Capture the cell that displays the provided text and extract its [X, Y] central coordinate. 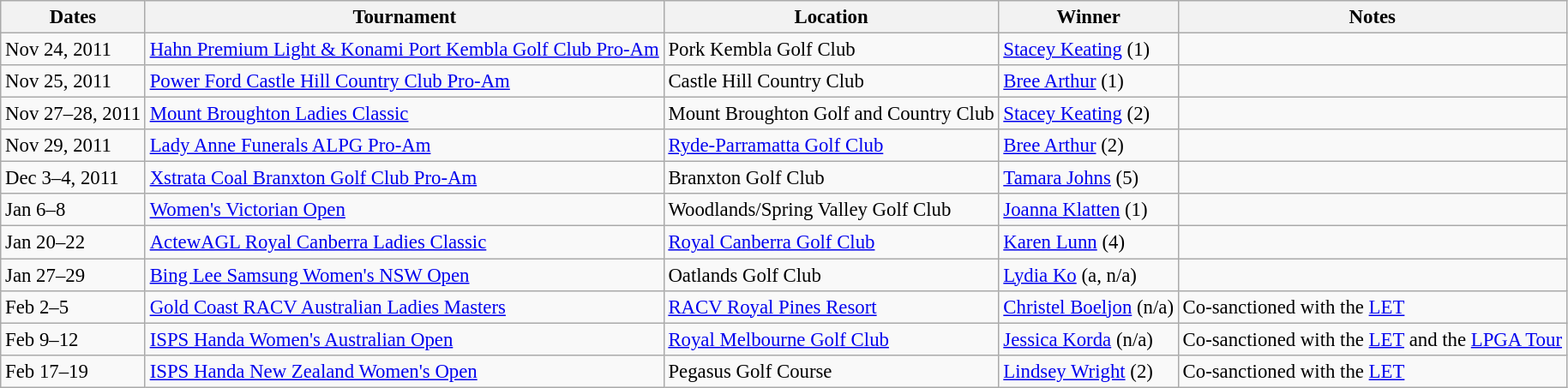
Jan 27–29 [74, 275]
Jan 6–8 [74, 210]
Mount Broughton Ladies Classic [405, 114]
Stacey Keating (1) [1089, 50]
RACV Royal Pines Resort [832, 307]
Mount Broughton Golf and Country Club [832, 114]
Gold Coast RACV Australian Ladies Masters [405, 307]
Dec 3–4, 2011 [74, 178]
Karen Lunn (4) [1089, 242]
Joanna Klatten (1) [1089, 210]
Bree Arthur (1) [1089, 81]
Co-sanctioned with the LET and the LPGA Tour [1372, 339]
Woodlands/Spring Valley Golf Club [832, 210]
Hahn Premium Light & Konami Port Kembla Golf Club Pro-Am [405, 50]
Xstrata Coal Branxton Golf Club Pro-Am [405, 178]
Feb 2–5 [74, 307]
Feb 17–19 [74, 371]
ISPS Handa New Zealand Women's Open [405, 371]
Lydia Ko (a, n/a) [1089, 275]
Ryde-Parramatta Golf Club [832, 146]
Tamara Johns (5) [1089, 178]
Nov 24, 2011 [74, 50]
Women's Victorian Open [405, 210]
Nov 29, 2011 [74, 146]
Bing Lee Samsung Women's NSW Open [405, 275]
Power Ford Castle Hill Country Club Pro-Am [405, 81]
Tournament [405, 17]
Stacey Keating (2) [1089, 114]
Location [832, 17]
Lady Anne Funerals ALPG Pro-Am [405, 146]
Nov 27–28, 2011 [74, 114]
Bree Arthur (2) [1089, 146]
Oatlands Golf Club [832, 275]
Pork Kembla Golf Club [832, 50]
Castle Hill Country Club [832, 81]
Royal Melbourne Golf Club [832, 339]
Lindsey Wright (2) [1089, 371]
Pegasus Golf Course [832, 371]
Jan 20–22 [74, 242]
Christel Boeljon (n/a) [1089, 307]
Winner [1089, 17]
Branxton Golf Club [832, 178]
ISPS Handa Women's Australian Open [405, 339]
Notes [1372, 17]
ActewAGL Royal Canberra Ladies Classic [405, 242]
Dates [74, 17]
Royal Canberra Golf Club [832, 242]
Feb 9–12 [74, 339]
Nov 25, 2011 [74, 81]
Jessica Korda (n/a) [1089, 339]
